Determine the [x, y] coordinate at the center of the cell enclosing the given text.  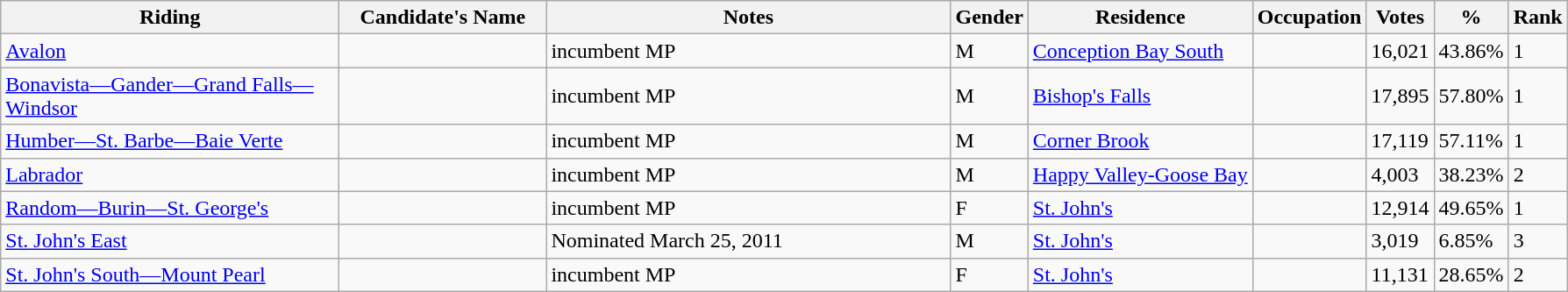
38.23% [1472, 174]
Riding [170, 18]
Conception Bay South [1140, 51]
49.65% [1472, 208]
Gender [989, 18]
3,019 [1400, 241]
6.85% [1472, 241]
Labrador [170, 174]
Bonavista—Gander—Grand Falls—Windsor [170, 96]
4,003 [1400, 174]
Occupation [1309, 18]
17,895 [1400, 96]
Bishop's Falls [1140, 96]
57.11% [1472, 141]
Votes [1400, 18]
16,021 [1400, 51]
Avalon [170, 51]
43.86% [1472, 51]
Random—Burin—St. George's [170, 208]
Nominated March 25, 2011 [749, 241]
28.65% [1472, 274]
Residence [1140, 18]
% [1472, 18]
Happy Valley-Goose Bay [1140, 174]
Candidate's Name [443, 18]
57.80% [1472, 96]
Rank [1538, 18]
Notes [749, 18]
St. John's South—Mount Pearl [170, 274]
Corner Brook [1140, 141]
12,914 [1400, 208]
St. John's East [170, 241]
11,131 [1400, 274]
17,119 [1400, 141]
Humber—St. Barbe—Baie Verte [170, 141]
3 [1538, 241]
